Detect which cell encompasses the target text, then output its (X, Y) center coordinate. 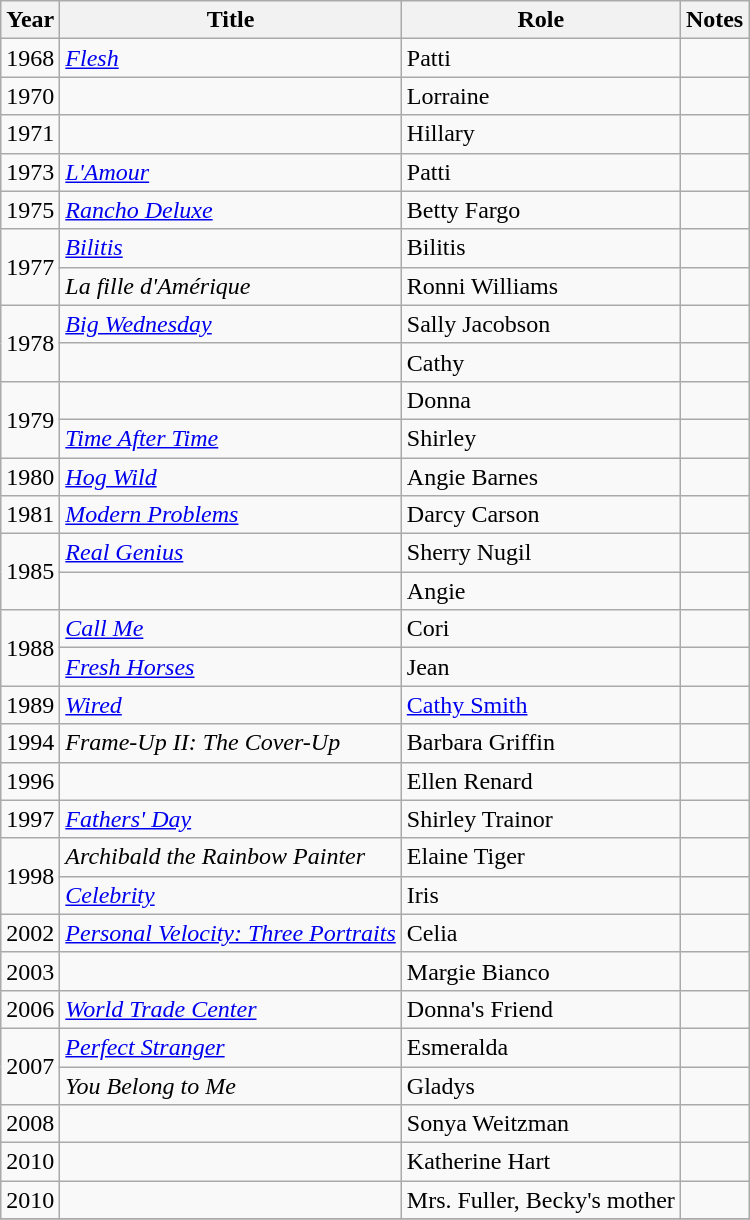
Call Me (230, 629)
Sally Jacobson (540, 324)
Hog Wild (230, 477)
L'Amour (230, 172)
2002 (30, 933)
2003 (30, 971)
Time After Time (230, 438)
Perfect Stranger (230, 1047)
1970 (30, 96)
Big Wednesday (230, 324)
Archibald the Rainbow Painter (230, 857)
1985 (30, 572)
Barbara Griffin (540, 743)
Notes (714, 20)
2007 (30, 1066)
1973 (30, 172)
Katherine Hart (540, 1162)
1978 (30, 343)
Cathy Smith (540, 705)
1997 (30, 819)
Donna's Friend (540, 1009)
1998 (30, 876)
Fresh Horses (230, 667)
You Belong to Me (230, 1085)
Shirley Trainor (540, 819)
Celebrity (230, 895)
Real Genius (230, 553)
Sherry Nugil (540, 553)
Frame-Up II: The Cover-Up (230, 743)
Ellen Renard (540, 781)
Role (540, 20)
1977 (30, 267)
La fille d'Amérique (230, 286)
Margie Bianco (540, 971)
Gladys (540, 1085)
1994 (30, 743)
Sonya Weitzman (540, 1124)
Esmeralda (540, 1047)
Lorraine (540, 96)
1988 (30, 648)
Iris (540, 895)
2006 (30, 1009)
1979 (30, 419)
Darcy Carson (540, 515)
Ronni Williams (540, 286)
1996 (30, 781)
Mrs. Fuller, Becky's mother (540, 1200)
Angie (540, 591)
Betty Fargo (540, 210)
2008 (30, 1124)
1981 (30, 515)
Elaine Tiger (540, 857)
World Trade Center (230, 1009)
Hillary (540, 134)
Flesh (230, 58)
Title (230, 20)
Modern Problems (230, 515)
Year (30, 20)
Angie Barnes (540, 477)
Wired (230, 705)
Cathy (540, 362)
Fathers' Day (230, 819)
1968 (30, 58)
1980 (30, 477)
Donna (540, 400)
1989 (30, 705)
Shirley (540, 438)
Jean (540, 667)
1975 (30, 210)
Personal Velocity: Three Portraits (230, 933)
Cori (540, 629)
Celia (540, 933)
1971 (30, 134)
Rancho Deluxe (230, 210)
